Output the (x, y) coordinate of the center of the cell containing the given text.  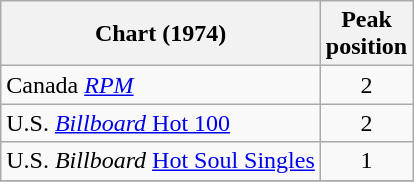
Canada RPM (161, 85)
U.S. Billboard Hot Soul Singles (161, 161)
Peakposition (366, 34)
Chart (1974) (161, 34)
1 (366, 161)
U.S. Billboard Hot 100 (161, 123)
